Locate the cell with the specified text and output its (x, y) center coordinate. 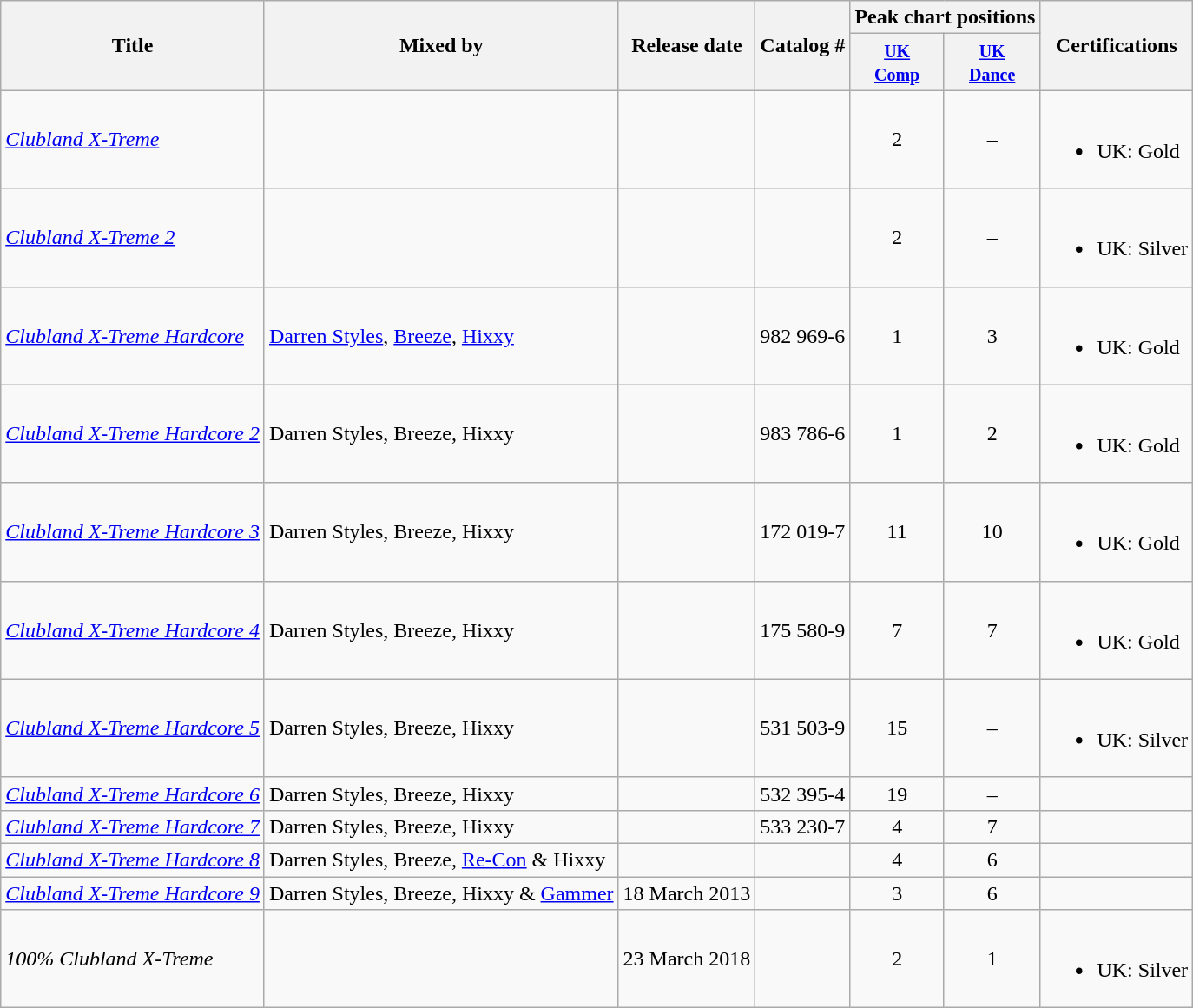
100% Clubland X-Treme (133, 959)
Peak chart positions (945, 17)
Clubland X-Treme Hardcore 2 (133, 434)
Release date (687, 45)
532 395-4 (802, 794)
533 230-7 (802, 827)
Darren Styles, Breeze, Hixxy & Gammer (441, 893)
Clubland X-Treme Hardcore 6 (133, 794)
Clubland X-Treme Hardcore 7 (133, 827)
531 503-9 (802, 728)
Title (133, 45)
Clubland X-Treme Hardcore 5 (133, 728)
Darren Styles, Breeze, Re-Con & Hixxy (441, 860)
Mixed by (441, 45)
23 March 2018 (687, 959)
175 580-9 (802, 630)
Clubland X-Treme Hardcore 3 (133, 531)
19 (898, 794)
982 969-6 (802, 335)
Clubland X-Treme Hardcore (133, 335)
Clubland X-Treme Hardcore 9 (133, 893)
Clubland X-Treme Hardcore 8 (133, 860)
11 (898, 531)
172 019-7 (802, 531)
15 (898, 728)
Clubland X-Treme Hardcore 4 (133, 630)
UK Comp (898, 63)
Catalog # (802, 45)
18 March 2013 (687, 893)
Certifications (1117, 45)
10 (992, 531)
UK Dance (992, 63)
Clubland X-Treme 2 (133, 238)
983 786-6 (802, 434)
Clubland X-Treme (133, 139)
